Provide the [x, y] coordinate of the cell's center where the given text is located.  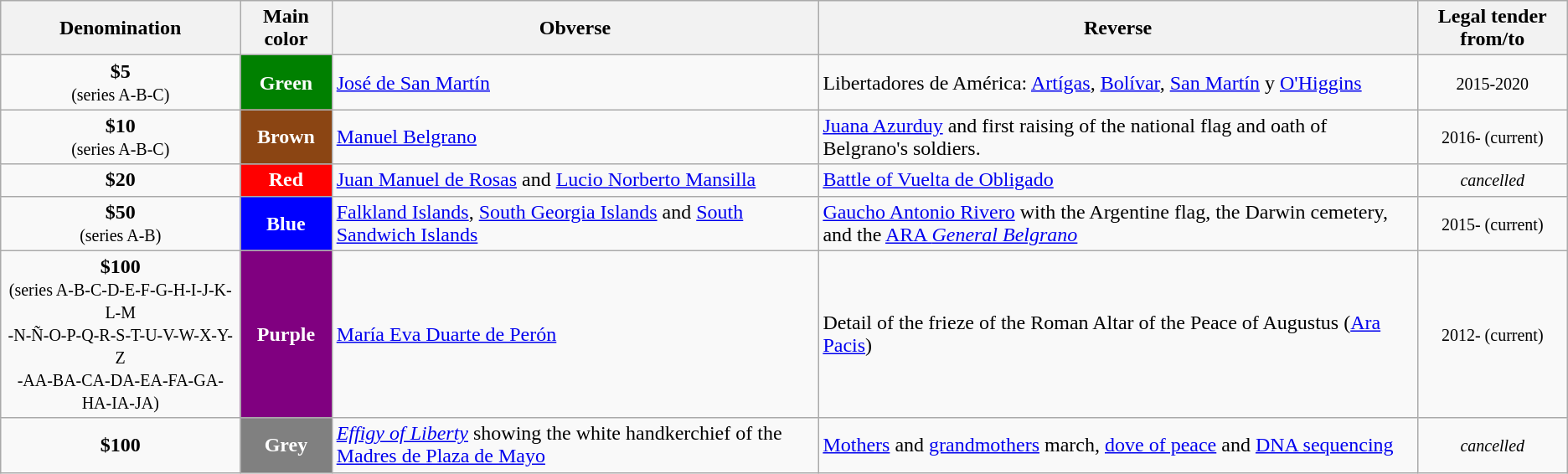
Battle of Vuelta de Obligado [1117, 180]
2015- (current) [1493, 223]
$100 [121, 446]
$10(series A-B-C) [121, 137]
Reverse [1117, 28]
José de San Martín [575, 82]
$100(series A-B-C-D-E-F-G-H-I-J-K-L-M-N-Ñ-O-P-Q-R-S-T-U-V-W-X-Y-Z-AA-BA-CA-DA-EA-FA-GA-HA-IA-JA) [121, 334]
Falkland Islands, South Georgia Islands and South Sandwich Islands [575, 223]
Legal tender from/to [1493, 28]
$50(series A-B) [121, 223]
Effigy of Liberty showing the white handkerchief of the Madres de Plaza de Mayo [575, 446]
Purple [286, 334]
Blue [286, 223]
2012- (current) [1493, 334]
Main color [286, 28]
Brown [286, 137]
$5(series A-B-C) [121, 82]
$20 [121, 180]
Green [286, 82]
Manuel Belgrano [575, 137]
Libertadores de América: Artígas, Bolívar, San Martín y O'Higgins [1117, 82]
2016- (current) [1493, 137]
Obverse [575, 28]
Red [286, 180]
2015-2020 [1493, 82]
Grey [286, 446]
Juan Manuel de Rosas and Lucio Norberto Mansilla [575, 180]
María Eva Duarte de Perón [575, 334]
Mothers and grandmothers march, dove of peace and DNA sequencing [1117, 446]
Denomination [121, 28]
Gaucho Antonio Rivero with the Argentine flag, the Darwin cemetery, and the ARA General Belgrano [1117, 223]
Detail of the frieze of the Roman Altar of the Peace of Augustus (Ara Pacis) [1117, 334]
Juana Azurduy and first raising of the national flag and oath of Belgrano's soldiers. [1117, 137]
